Provide the [X, Y] coordinate of the cell's center where the given text is located.  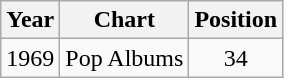
34 [236, 58]
Pop Albums [124, 58]
Year [30, 20]
Chart [124, 20]
1969 [30, 58]
Position [236, 20]
